Extract the (X, Y) coordinate from the center of the cell holding the provided text.  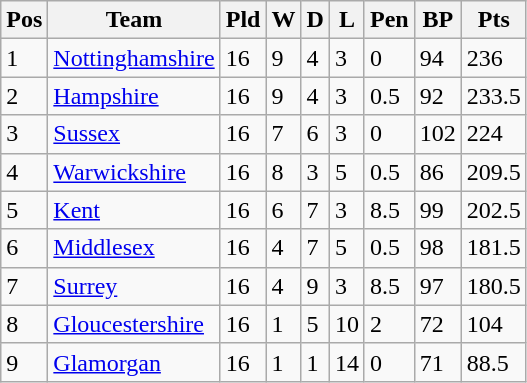
Hampshire (134, 96)
BP (438, 20)
10 (346, 324)
Warwickshire (134, 172)
209.5 (494, 172)
86 (438, 172)
99 (438, 210)
Pld (243, 20)
Pos (24, 20)
Kent (134, 210)
Nottinghamshire (134, 58)
94 (438, 58)
W (284, 20)
97 (438, 286)
233.5 (494, 96)
Team (134, 20)
Surrey (134, 286)
14 (346, 362)
92 (438, 96)
L (346, 20)
102 (438, 134)
Gloucestershire (134, 324)
104 (494, 324)
224 (494, 134)
236 (494, 58)
98 (438, 248)
180.5 (494, 286)
Glamorgan (134, 362)
Middlesex (134, 248)
202.5 (494, 210)
72 (438, 324)
Pts (494, 20)
Pen (389, 20)
181.5 (494, 248)
88.5 (494, 362)
71 (438, 362)
D (315, 20)
Sussex (134, 134)
